Identify which cell holds the provided text, then report its (X, Y) central coordinate. 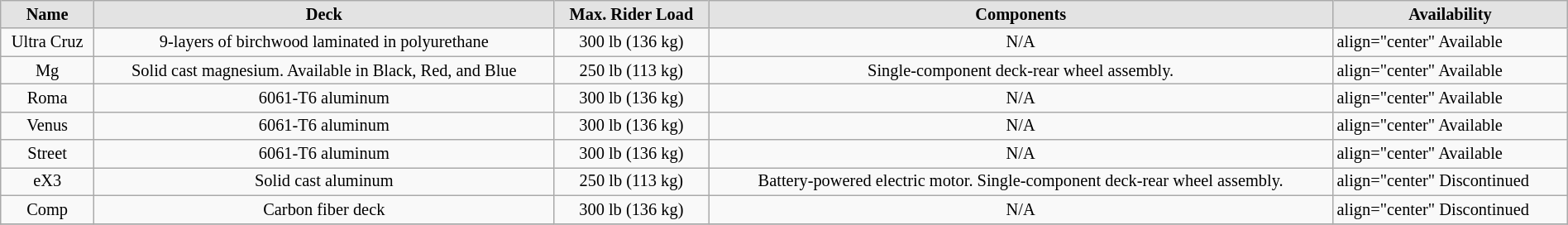
Solid cast magnesium. Available in Black, Red, and Blue (324, 70)
9-layers of birchwood laminated in polyurethane (324, 42)
Solid cast aluminum (324, 181)
Ultra Cruz (48, 42)
Single-component deck-rear wheel assembly. (1021, 70)
Mg (48, 70)
Carbon fiber deck (324, 209)
Deck (324, 14)
Name (48, 14)
Max. Rider Load (632, 14)
Components (1021, 14)
Street (48, 154)
Battery-powered electric motor. Single-component deck-rear wheel assembly. (1021, 181)
Availability (1451, 14)
Roma (48, 98)
eX3 (48, 181)
Comp (48, 209)
Venus (48, 126)
